Determine the (X, Y) coordinate at the center of the cell enclosing the given text.  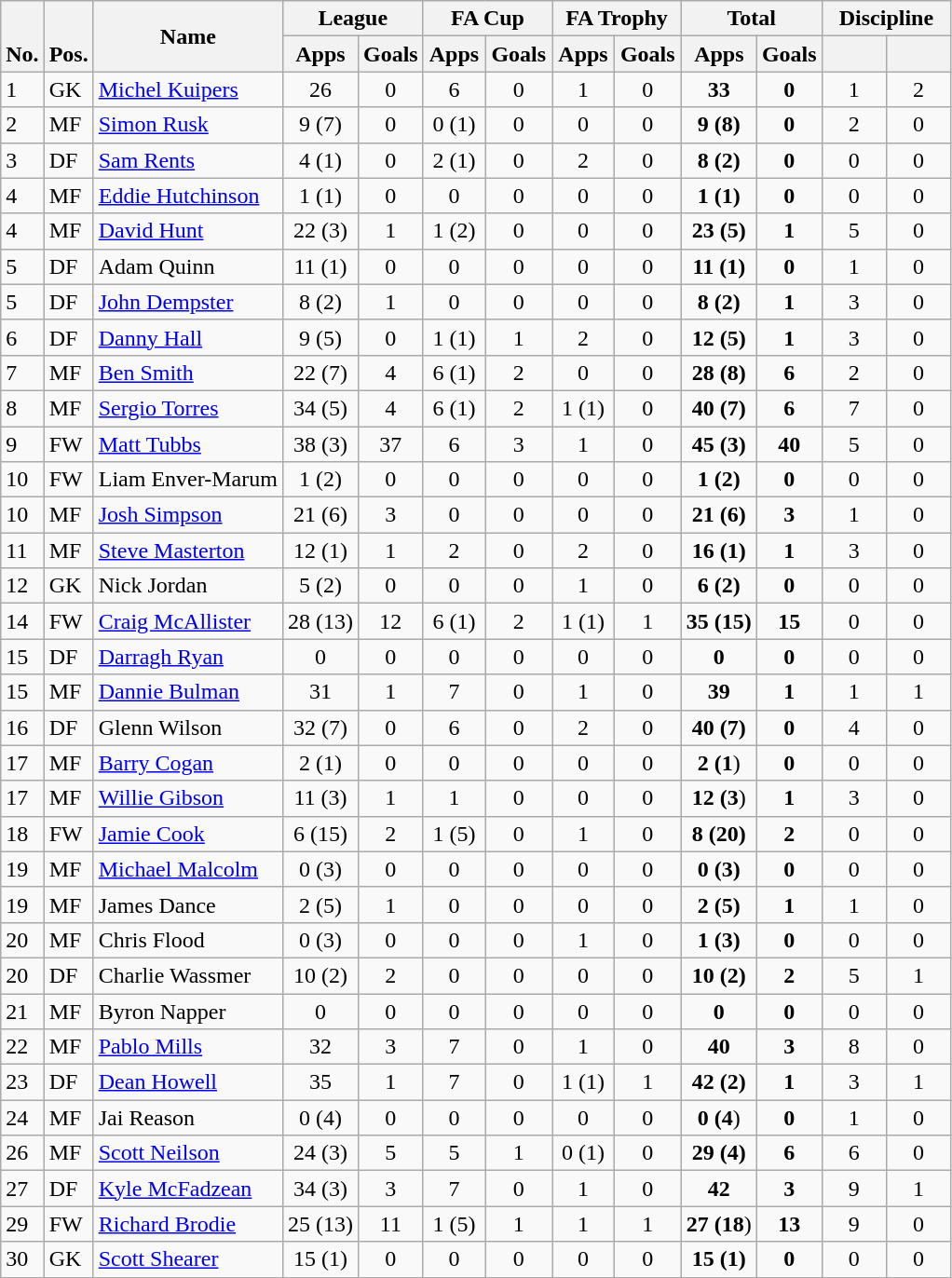
31 (320, 692)
Dean Howell (188, 1082)
9 (8) (719, 125)
Kyle McFadzean (188, 1189)
Jamie Cook (188, 834)
Eddie Hutchinson (188, 196)
45 (3) (719, 444)
42 (2) (719, 1082)
Matt Tubbs (188, 444)
Steve Masterton (188, 551)
Danny Hall (188, 337)
32 (320, 1047)
24 (3) (320, 1153)
Dannie Bulman (188, 692)
25 (13) (320, 1224)
Pablo Mills (188, 1047)
39 (719, 692)
Charlie Wassmer (188, 975)
Willie Gibson (188, 798)
23 (22, 1082)
18 (22, 834)
No. (22, 36)
4 (1) (320, 160)
38 (3) (320, 444)
12 (1) (320, 551)
Name (188, 36)
Sergio Torres (188, 408)
Jai Reason (188, 1118)
Michael Malcolm (188, 869)
35 (15) (719, 621)
23 (5) (719, 231)
Scott Neilson (188, 1153)
Sam Rents (188, 160)
Nick Jordan (188, 586)
27 (18) (719, 1224)
33 (719, 89)
Richard Brodie (188, 1224)
Discipline (887, 19)
27 (22, 1189)
Darragh Ryan (188, 657)
Barry Cogan (188, 763)
Ben Smith (188, 373)
42 (719, 1189)
29 (4) (719, 1153)
30 (22, 1259)
16 (1) (719, 551)
16 (22, 727)
22 (22, 1047)
37 (390, 444)
13 (789, 1224)
32 (7) (320, 727)
34 (5) (320, 408)
12 (3) (719, 798)
Scott Shearer (188, 1259)
6 (15) (320, 834)
24 (22, 1118)
Pos. (69, 36)
6 (2) (719, 586)
Glenn Wilson (188, 727)
Total (751, 19)
David Hunt (188, 231)
28 (13) (320, 621)
9 (5) (320, 337)
14 (22, 621)
22 (3) (320, 231)
9 (7) (320, 125)
Josh Simpson (188, 515)
Michel Kuipers (188, 89)
5 (2) (320, 586)
Byron Napper (188, 1011)
21 (22, 1011)
FA Trophy (617, 19)
29 (22, 1224)
Craig McAllister (188, 621)
FA Cup (488, 19)
12 (5) (719, 337)
1 (3) (719, 940)
35 (320, 1082)
John Dempster (188, 302)
League (352, 19)
8 (20) (719, 834)
11 (3) (320, 798)
James Dance (188, 904)
Liam Enver-Marum (188, 480)
Simon Rusk (188, 125)
22 (7) (320, 373)
28 (8) (719, 373)
34 (3) (320, 1189)
Chris Flood (188, 940)
Adam Quinn (188, 266)
